Pinpoint the cell where the given text exists, returning its [X, Y] midpoint coordinate. 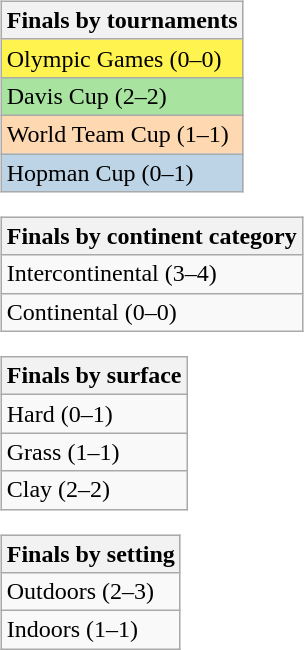
Clay (2–2) [94, 490]
Hard (0–1) [94, 414]
Finals by continent category [152, 236]
Indoors (1–1) [90, 630]
Intercontinental (3–4) [152, 274]
Olympic Games (0–0) [122, 58]
World Team Cup (1–1) [122, 134]
Continental (0–0) [152, 312]
Grass (1–1) [94, 452]
Finals by surface [94, 376]
Hopman Cup (0–1) [122, 173]
Finals by setting [90, 553]
Outdoors (2–3) [90, 592]
Finals by tournaments [122, 20]
Davis Cup (2–2) [122, 96]
